For the text-containing cell, return its midpoint in [x, y] coordinate format. 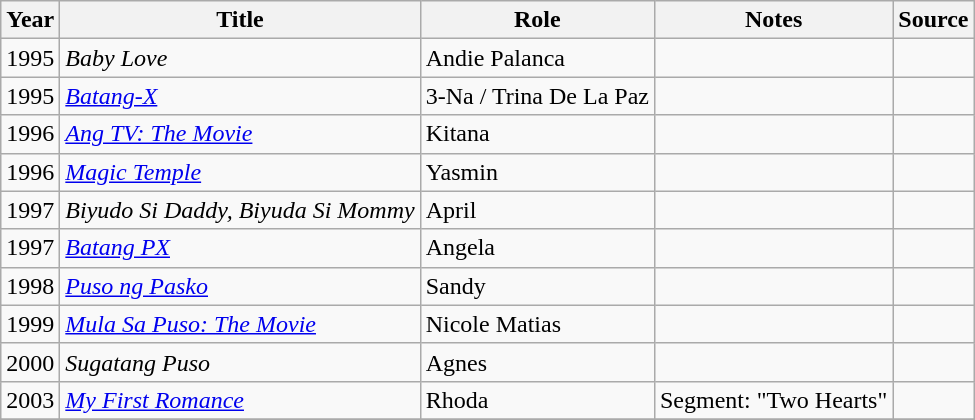
2003 [30, 400]
Baby Love [240, 58]
2000 [30, 362]
Puso ng Pasko [240, 286]
1998 [30, 286]
Nicole Matias [537, 324]
Role [537, 20]
Batang PX [240, 248]
Ang TV: The Movie [240, 134]
April [537, 210]
Notes [773, 20]
Source [934, 20]
Sandy [537, 286]
Segment: "Two Hearts" [773, 400]
Biyudo Si Daddy, Biyuda Si Mommy [240, 210]
Agnes [537, 362]
Rhoda [537, 400]
Title [240, 20]
Kitana [537, 134]
3-Na / Trina De La Paz [537, 96]
Year [30, 20]
Angela [537, 248]
Batang-X [240, 96]
Mula Sa Puso: The Movie [240, 324]
Yasmin [537, 172]
My First Romance [240, 400]
Magic Temple [240, 172]
1999 [30, 324]
Andie Palanca [537, 58]
Sugatang Puso [240, 362]
